Output the (x, y) coordinate of the center of the cell containing the given text.  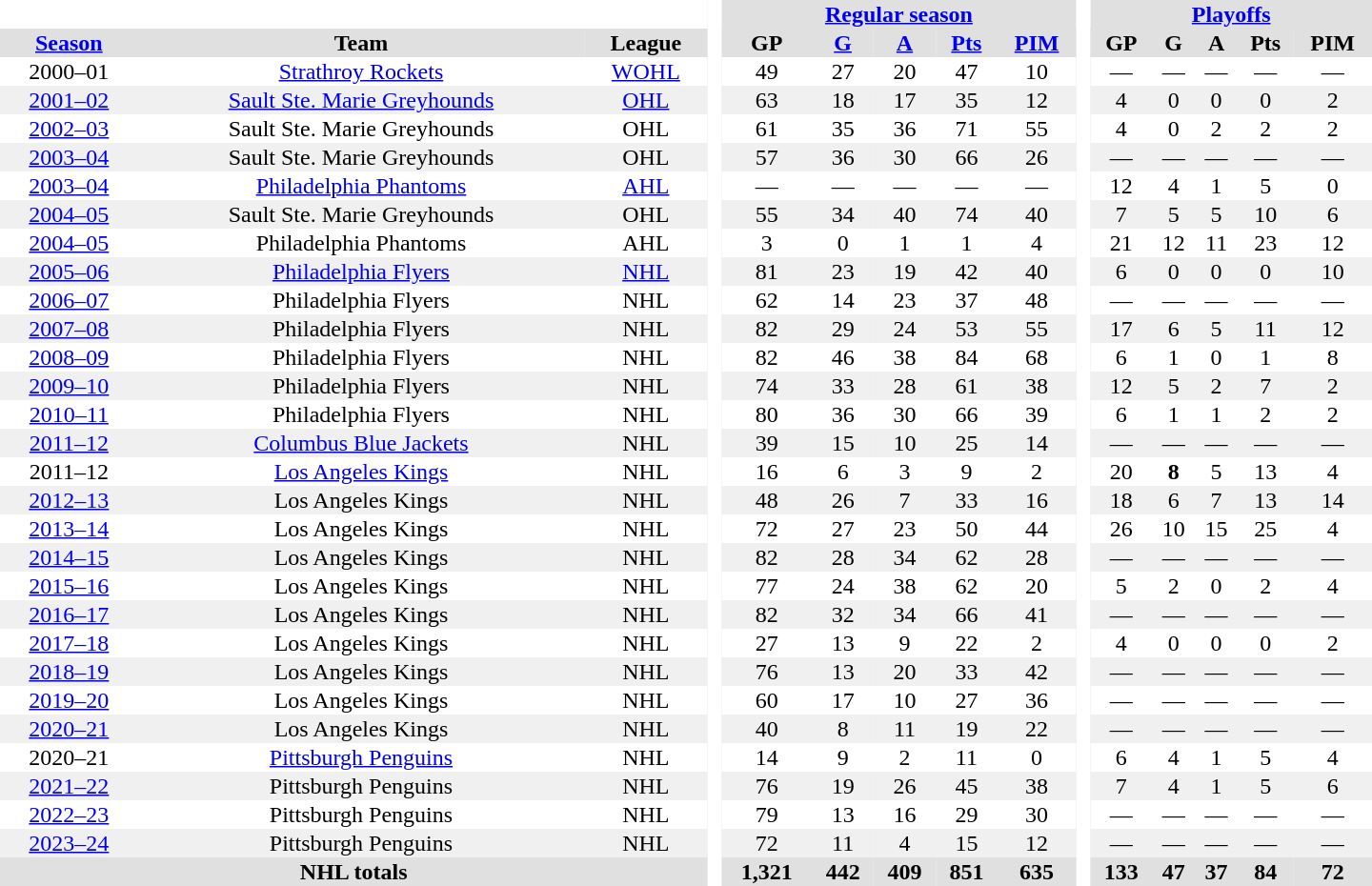
2023–24 (69, 843)
49 (766, 71)
409 (905, 872)
2001–02 (69, 100)
Season (69, 43)
2009–10 (69, 386)
2014–15 (69, 557)
League (646, 43)
2008–09 (69, 357)
2021–22 (69, 786)
63 (766, 100)
2015–16 (69, 586)
2013–14 (69, 529)
2019–20 (69, 700)
1,321 (766, 872)
2002–03 (69, 129)
57 (766, 157)
2016–17 (69, 614)
53 (966, 329)
851 (966, 872)
46 (842, 357)
2000–01 (69, 71)
60 (766, 700)
WOHL (646, 71)
80 (766, 414)
Playoffs (1231, 14)
41 (1037, 614)
635 (1037, 872)
Strathroy Rockets (361, 71)
NHL totals (353, 872)
68 (1037, 357)
50 (966, 529)
442 (842, 872)
71 (966, 129)
2007–08 (69, 329)
133 (1120, 872)
77 (766, 586)
44 (1037, 529)
2022–23 (69, 815)
Regular season (898, 14)
Team (361, 43)
32 (842, 614)
2006–07 (69, 300)
2010–11 (69, 414)
45 (966, 786)
79 (766, 815)
2018–19 (69, 672)
2017–18 (69, 643)
21 (1120, 243)
Columbus Blue Jackets (361, 443)
2005–06 (69, 272)
81 (766, 272)
2012–13 (69, 500)
